Scan for the cell matching the given text and deliver its [x, y] coordinate at center. 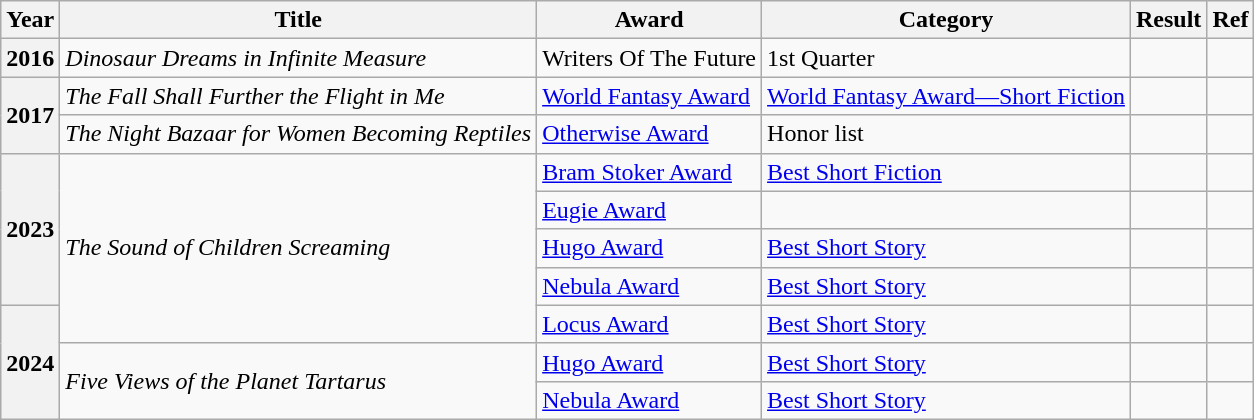
Writers Of The Future [650, 58]
1st Quarter [946, 58]
The Night Bazaar for Women Becoming Reptiles [298, 134]
Category [946, 20]
2016 [30, 58]
Eugie Award [650, 210]
2023 [30, 229]
Honor list [946, 134]
Title [298, 20]
Year [30, 20]
Five Views of the Planet Tartarus [298, 381]
2024 [30, 362]
2017 [30, 115]
The Sound of Children Screaming [298, 248]
Result [1168, 20]
Ref [1230, 20]
Locus Award [650, 324]
World Fantasy Award [650, 96]
World Fantasy Award—Short Fiction [946, 96]
Bram Stoker Award [650, 172]
The Fall Shall Further the Flight in Me [298, 96]
Best Short Fiction [946, 172]
Award [650, 20]
Dinosaur Dreams in Infinite Measure [298, 58]
Otherwise Award [650, 134]
